Scan for the cell matching the given text and deliver its (x, y) coordinate at center. 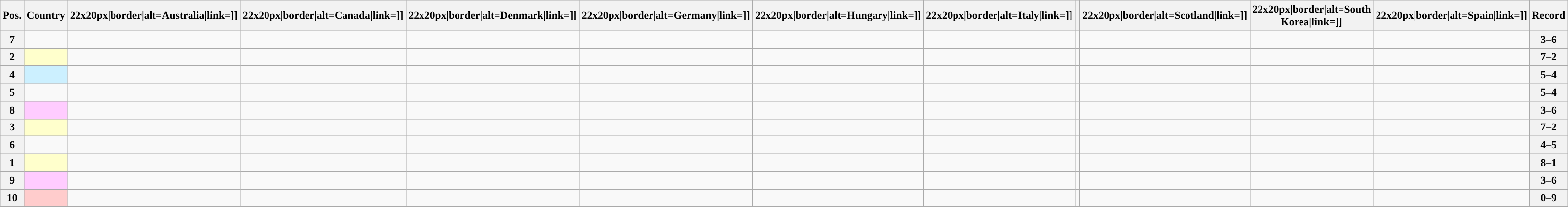
8–1 (1549, 163)
3 (12, 127)
22x20px|border|alt=Hungary|link=]] (838, 16)
Record (1549, 16)
22x20px|border|alt=South Korea|link=]] (1311, 16)
4–5 (1549, 145)
22x20px|border|alt=Germany|link=]] (666, 16)
7 (12, 40)
22x20px|border|alt=Scotland|link=]] (1165, 16)
5 (12, 92)
10 (12, 198)
22x20px|border|alt=Spain|link=]] (1451, 16)
0–9 (1549, 198)
8 (12, 110)
9 (12, 180)
Country (46, 16)
22x20px|border|alt=Denmark|link=]] (493, 16)
Pos. (12, 16)
22x20px|border|alt=Italy|link=]] (999, 16)
22x20px|border|alt=Australia|link=]] (154, 16)
2 (12, 57)
22x20px|border|alt=Canada|link=]] (323, 16)
4 (12, 75)
6 (12, 145)
1 (12, 163)
